From the cell containing the given text, extract its center point as (X, Y) coordinate. 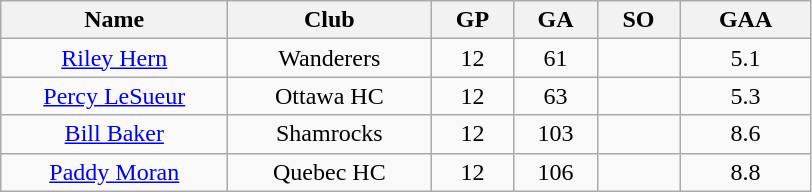
Ottawa HC (330, 96)
GP (472, 20)
Bill Baker (114, 134)
Club (330, 20)
Quebec HC (330, 172)
8.6 (746, 134)
63 (556, 96)
8.8 (746, 172)
106 (556, 172)
61 (556, 58)
Riley Hern (114, 58)
Name (114, 20)
Paddy Moran (114, 172)
5.3 (746, 96)
Wanderers (330, 58)
103 (556, 134)
SO (638, 20)
GA (556, 20)
GAA (746, 20)
5.1 (746, 58)
Shamrocks (330, 134)
Percy LeSueur (114, 96)
